Output the (X, Y) coordinate of the center of the cell containing the given text.  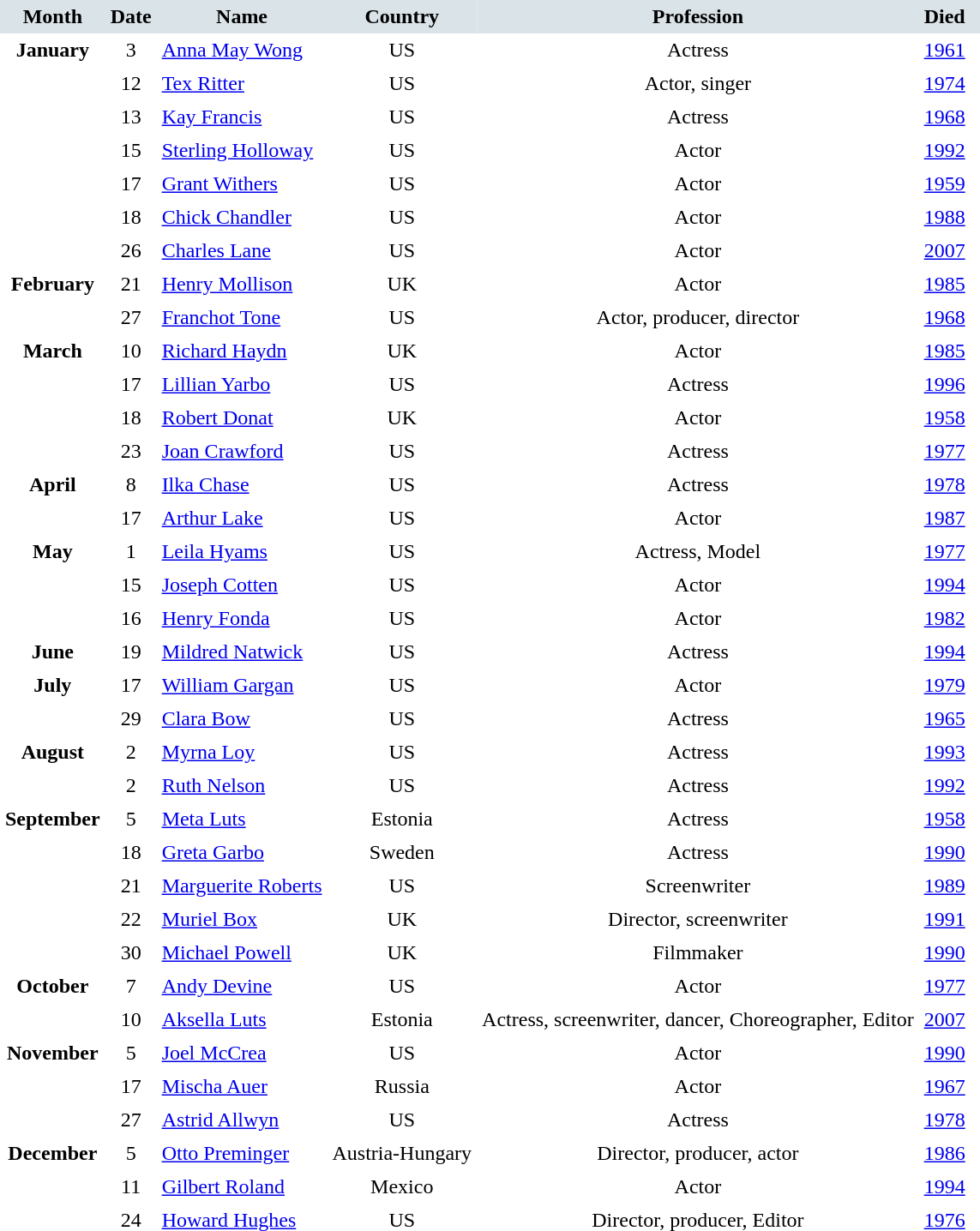
Mischa Auer (242, 1087)
Tex Ritter (242, 84)
Mildred Natwick (242, 652)
July (53, 702)
1967 (945, 1087)
October (53, 1003)
Country (401, 17)
Joel McCrea (242, 1053)
Filmmaker (698, 953)
Arthur Lake (242, 518)
Astrid Allwyn (242, 1120)
23 (131, 451)
Actor, producer, director (698, 317)
16 (131, 619)
Actress, Model (698, 552)
Ilka Chase (242, 485)
Greta Garbo (242, 852)
Grant Withers (242, 183)
19 (131, 652)
26 (131, 250)
Richard Haydn (242, 351)
January (53, 151)
Date (131, 17)
12 (131, 84)
February (53, 301)
May (53, 585)
Meta Luts (242, 820)
Muriel Box (242, 919)
November (53, 1087)
30 (131, 953)
11 (131, 1186)
1979 (945, 686)
Gilbert Roland (242, 1186)
1974 (945, 84)
1993 (945, 753)
Ruth Nelson (242, 785)
Michael Powell (242, 953)
1989 (945, 886)
Sweden (401, 852)
7 (131, 986)
Myrna Loy (242, 753)
March (53, 401)
Sterling Holloway (242, 151)
8 (131, 485)
3 (131, 50)
Lillian Yarbo (242, 384)
Robert Donat (242, 418)
1991 (945, 919)
Marguerite Roberts (242, 886)
Profession (698, 17)
1982 (945, 619)
Actor, singer (698, 84)
Name (242, 17)
Franchot Tone (242, 317)
Henry Mollison (242, 285)
Leila Hyams (242, 552)
22 (131, 919)
1987 (945, 518)
1986 (945, 1154)
Director, screenwriter (698, 919)
Month (53, 17)
Austria-Hungary (401, 1154)
Henry Fonda (242, 619)
Otto Preminger (242, 1154)
Charles Lane (242, 250)
1988 (945, 218)
Joseph Cotten (242, 585)
1961 (945, 50)
29 (131, 718)
Andy Devine (242, 986)
June (53, 652)
Chick Chandler (242, 218)
Screenwriter (698, 886)
Actress, screenwriter, dancer, Choreographer, Editor (698, 1020)
Kay Francis (242, 117)
Aksella Luts (242, 1020)
1959 (945, 183)
Joan Crawford (242, 451)
September (53, 886)
Died (945, 17)
Clara Bow (242, 718)
1996 (945, 384)
William Gargan (242, 686)
Mexico (401, 1186)
1965 (945, 718)
13 (131, 117)
Anna May Wong (242, 50)
Director, producer, actor (698, 1154)
Russia (401, 1087)
August (53, 769)
1 (131, 552)
April (53, 501)
